Identify which cell holds the provided text, then report its (X, Y) central coordinate. 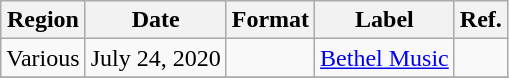
Various (43, 58)
Date (156, 20)
Format (270, 20)
Ref. (480, 20)
July 24, 2020 (156, 58)
Bethel Music (385, 58)
Label (385, 20)
Region (43, 20)
